Return the (X, Y) coordinate for the center point of the cell that contains the specified text.  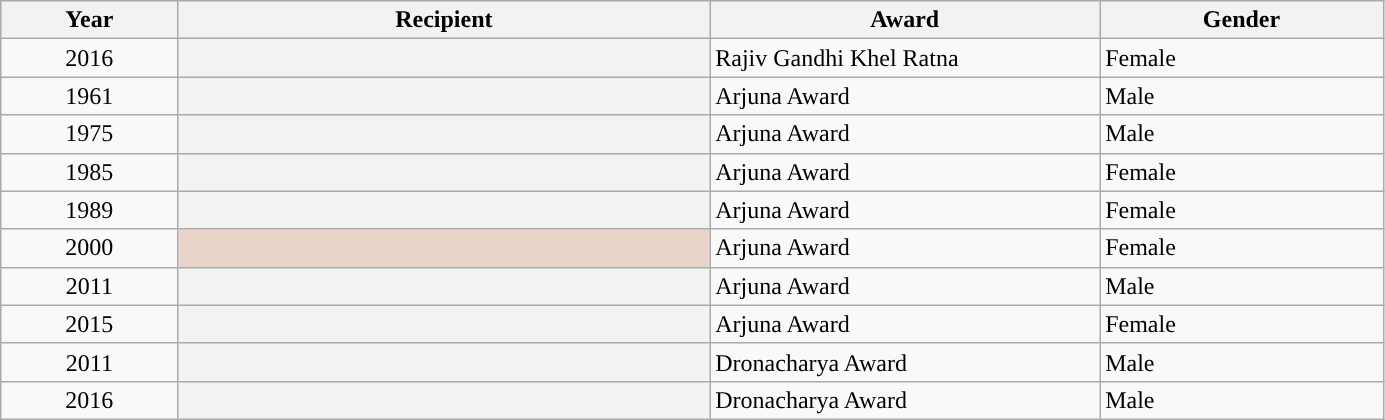
Year (90, 20)
1989 (90, 210)
Recipient (444, 20)
1975 (90, 134)
2015 (90, 324)
1985 (90, 172)
Award (905, 20)
2000 (90, 248)
Gender (1242, 20)
Rajiv Gandhi Khel Ratna (905, 58)
1961 (90, 96)
